Return the [x, y] coordinate for the center point of the cell that contains the specified text.  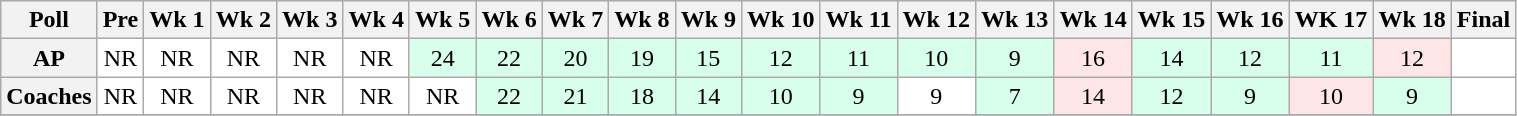
7 [1014, 96]
Wk 11 [858, 20]
Wk 12 [936, 20]
Wk 6 [509, 20]
Wk 9 [708, 20]
18 [642, 96]
21 [575, 96]
WK 17 [1331, 20]
24 [442, 58]
Wk 5 [442, 20]
Wk 15 [1171, 20]
Wk 3 [310, 20]
Wk 16 [1250, 20]
19 [642, 58]
Wk 1 [177, 20]
Poll [49, 20]
Wk 18 [1412, 20]
Coaches [49, 96]
Wk 2 [243, 20]
Wk 10 [781, 20]
Wk 14 [1093, 20]
Wk 8 [642, 20]
Wk 4 [376, 20]
AP [49, 58]
20 [575, 58]
Pre [120, 20]
15 [708, 58]
Wk 7 [575, 20]
Final [1483, 20]
16 [1093, 58]
Wk 13 [1014, 20]
